Capture the cell that displays the provided text and extract its [x, y] central coordinate. 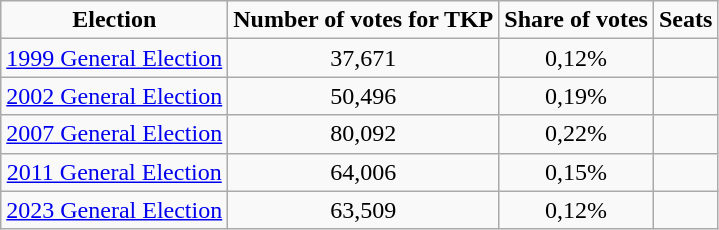
Seats [685, 20]
80,092 [364, 134]
0,22% [576, 134]
Share of votes [576, 20]
2023 General Election [114, 210]
64,006 [364, 172]
63,509 [364, 210]
Number of votes for TKP [364, 20]
37,671 [364, 58]
1999 General Election [114, 58]
2002 General Election [114, 96]
0,19% [576, 96]
50,496 [364, 96]
2011 General Election [114, 172]
0,15% [576, 172]
Election [114, 20]
2007 General Election [114, 134]
